Identify which cell holds the provided text, then report its [x, y] central coordinate. 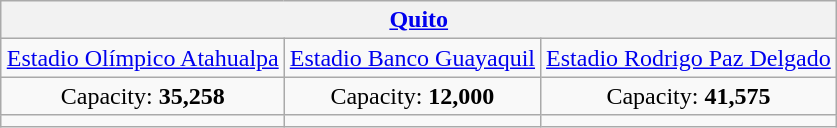
Capacity: 35,258 [142, 96]
Capacity: 41,575 [689, 96]
Estadio Rodrigo Paz Delgado [689, 58]
Quito [418, 20]
Estadio Banco Guayaquil [412, 58]
Capacity: 12,000 [412, 96]
Estadio Olímpico Atahualpa [142, 58]
